Capture the cell that displays the provided text and extract its (X, Y) central coordinate. 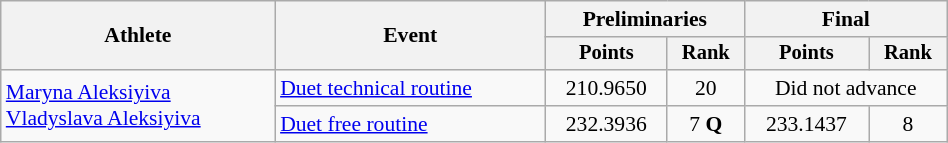
Duet technical routine (410, 88)
Final (846, 19)
Athlete (138, 36)
8 (908, 124)
7 Q (706, 124)
232.3936 (606, 124)
Event (410, 36)
Did not advance (846, 88)
210.9650 (606, 88)
Maryna AleksiyivaVladyslava Aleksiyiva (138, 106)
20 (706, 88)
Preliminaries (644, 19)
Duet free routine (410, 124)
233.1437 (806, 124)
